Scan for the cell matching the given text and deliver its [X, Y] coordinate at center. 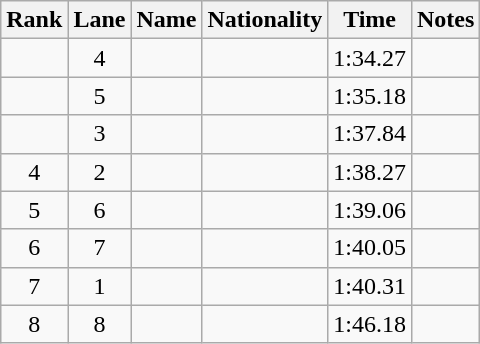
1 [100, 286]
1:35.18 [370, 96]
1:40.05 [370, 248]
Time [370, 20]
1:38.27 [370, 172]
1:34.27 [370, 58]
Rank [34, 20]
3 [100, 134]
1:39.06 [370, 210]
Nationality [265, 20]
Name [166, 20]
1:37.84 [370, 134]
1:40.31 [370, 286]
Lane [100, 20]
2 [100, 172]
Notes [445, 20]
1:46.18 [370, 324]
